Determine the [x, y] coordinate at the center of the cell enclosing the given text.  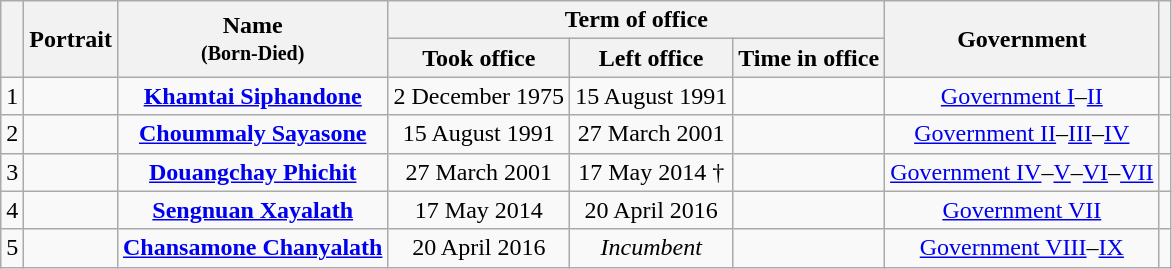
5 [12, 248]
Took office [479, 58]
Name(Born-Died) [252, 39]
Incumbent [652, 248]
Government II–III–IV [1022, 134]
2 [12, 134]
Chansamone Chanyalath [252, 248]
Term of office [636, 20]
17 May 2014 [479, 210]
Khamtai Siphandone [252, 96]
4 [12, 210]
Government I–II [1022, 96]
Left office [652, 58]
Government IV–V–VI–VII [1022, 172]
Choummaly Sayasone [252, 134]
Portrait [71, 39]
Time in office [809, 58]
Douangchay Phichit [252, 172]
2 December 1975 [479, 96]
Government [1022, 39]
Sengnuan Xayalath [252, 210]
Government VII [1022, 210]
1 [12, 96]
Government VIII–IX [1022, 248]
17 May 2014 † [652, 172]
3 [12, 172]
